Determine the [x, y] coordinate at the center of the cell enclosing the given text.  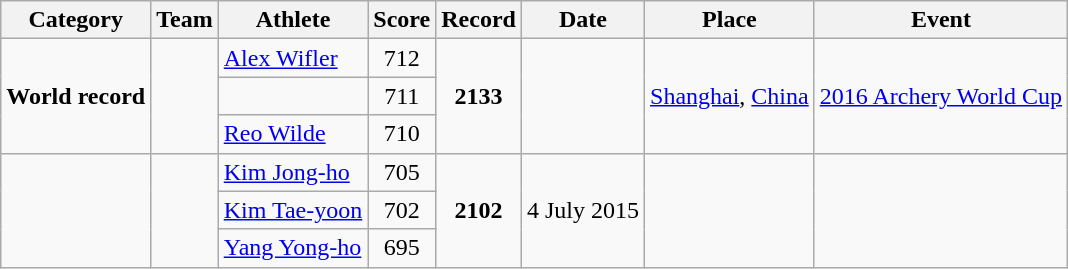
Date [582, 20]
Shanghai, China [730, 96]
2133 [479, 96]
695 [402, 248]
Event [940, 20]
Alex Wifler [293, 58]
Kim Tae-yoon [293, 210]
Kim Jong-ho [293, 172]
712 [402, 58]
4 July 2015 [582, 210]
710 [402, 134]
Category [76, 20]
Place [730, 20]
Athlete [293, 20]
Record [479, 20]
702 [402, 210]
World record [76, 96]
Reo Wilde [293, 134]
Score [402, 20]
711 [402, 96]
705 [402, 172]
2102 [479, 210]
Team [185, 20]
Yang Yong-ho [293, 248]
2016 Archery World Cup [940, 96]
